Determine the [x, y] coordinate at the center of the cell enclosing the given text.  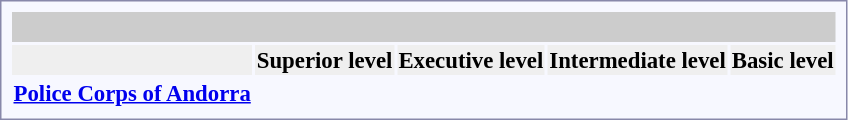
Executive level [471, 60]
Basic level [782, 60]
Intermediate level [638, 60]
Police Corps of Andorra [132, 93]
Superior level [324, 60]
